Provide the (X, Y) coordinate of the cell's center where the given text is located.  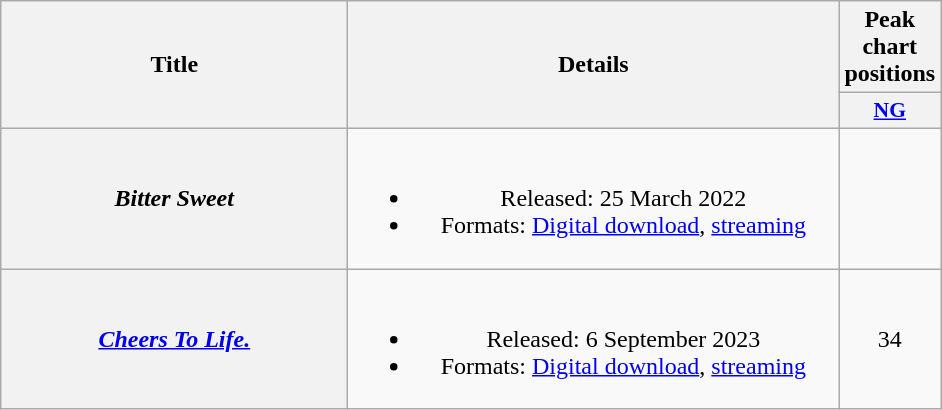
34 (890, 338)
Title (174, 65)
Details (594, 65)
NG (890, 111)
Released: 25 March 2022Formats: Digital download, streaming (594, 198)
Released: 6 September 2023Formats: Digital download, streaming (594, 338)
Peak chart positions (890, 47)
Bitter Sweet (174, 198)
Cheers To Life. (174, 338)
